Locate the cell with the specified text and output its [x, y] center coordinate. 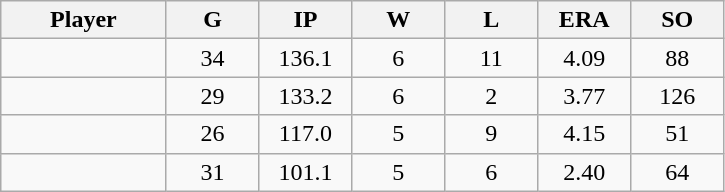
136.1 [306, 58]
4.15 [584, 134]
51 [678, 134]
W [398, 20]
11 [492, 58]
101.1 [306, 172]
IP [306, 20]
SO [678, 20]
G [212, 20]
L [492, 20]
Player [84, 20]
64 [678, 172]
26 [212, 134]
34 [212, 58]
88 [678, 58]
9 [492, 134]
2 [492, 96]
29 [212, 96]
126 [678, 96]
ERA [584, 20]
133.2 [306, 96]
3.77 [584, 96]
117.0 [306, 134]
31 [212, 172]
4.09 [584, 58]
2.40 [584, 172]
